Search for the cell housing the specified text and yield its [x, y] center coordinate. 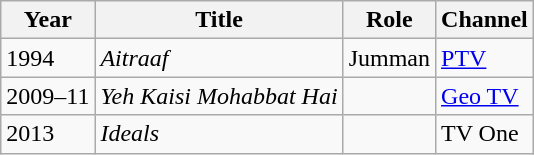
Year [48, 20]
2009–11 [48, 96]
Channel [485, 20]
Geo TV [485, 96]
Aitraaf [219, 58]
Yeh Kaisi Mohabbat Hai [219, 96]
1994 [48, 58]
2013 [48, 134]
PTV [485, 58]
Jumman [389, 58]
TV One [485, 134]
Role [389, 20]
Ideals [219, 134]
Title [219, 20]
